Pinpoint the cell where the given text exists, returning its [X, Y] midpoint coordinate. 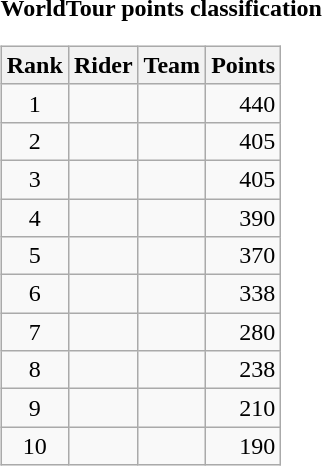
338 [244, 294]
10 [34, 446]
3 [34, 179]
5 [34, 256]
Rank [34, 65]
370 [244, 256]
440 [244, 103]
238 [244, 370]
280 [244, 332]
4 [34, 217]
210 [244, 408]
9 [34, 408]
Rider [103, 65]
390 [244, 217]
190 [244, 446]
8 [34, 370]
1 [34, 103]
7 [34, 332]
Team [172, 65]
2 [34, 141]
Points [244, 65]
6 [34, 294]
